Determine the [X, Y] coordinate at the center of the cell enclosing the given text.  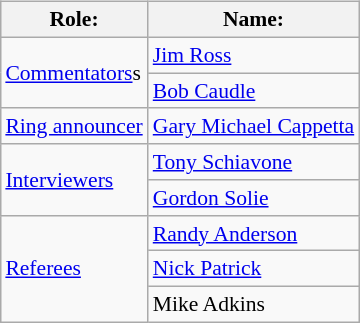
Jim Ross [254, 55]
Tony Schiavone [254, 162]
Referees [74, 268]
Gordon Solie [254, 198]
Nick Patrick [254, 269]
Ring announcer [74, 126]
Name: [254, 20]
Interviewers [74, 180]
Gary Michael Cappetta [254, 126]
Randy Anderson [254, 233]
Role: [74, 20]
Commentatorss [74, 72]
Bob Caudle [254, 91]
Mike Adkins [254, 305]
